Determine the (X, Y) coordinate at the center of the cell enclosing the given text.  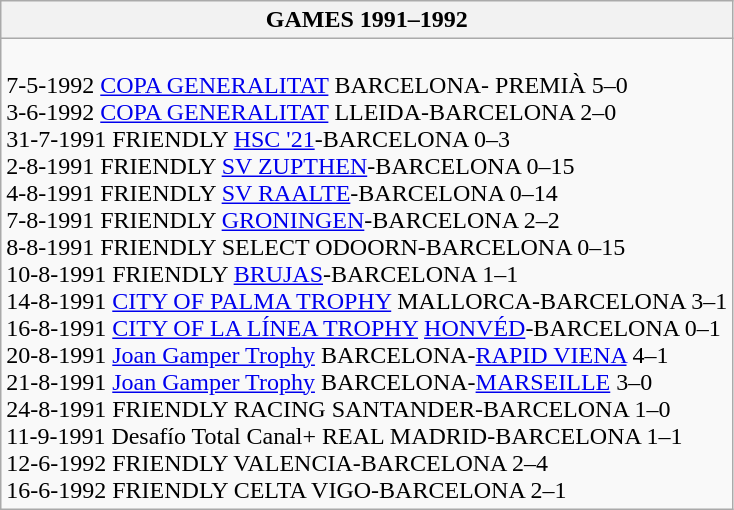
GAMES 1991–1992 (367, 20)
